Identify which cell holds the provided text, then report its (X, Y) central coordinate. 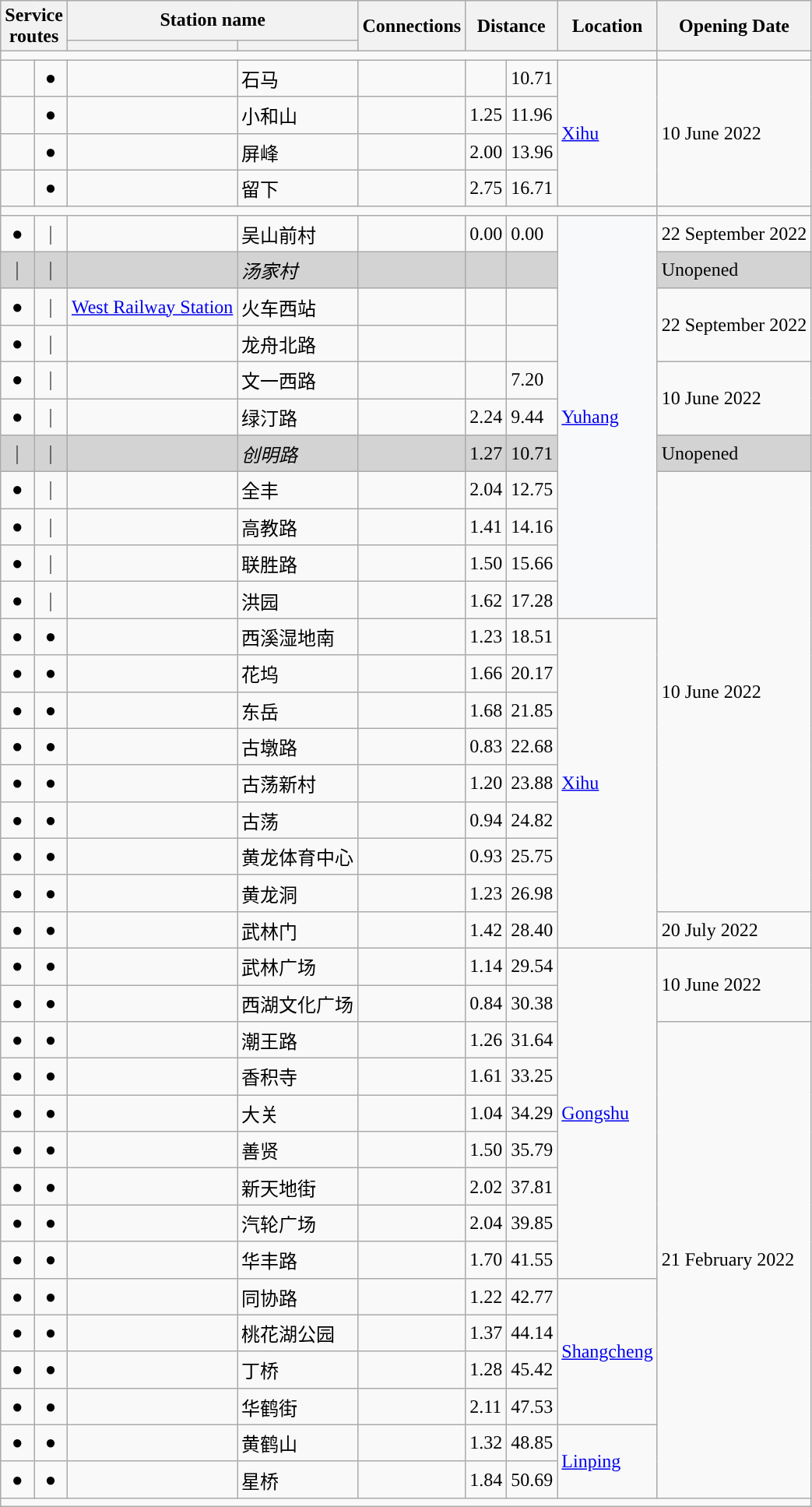
29.54 (533, 966)
黄鹤山 (297, 1442)
11.96 (533, 115)
7.20 (533, 380)
Yuhang (607, 417)
1.66 (486, 673)
汤家村 (297, 269)
24.82 (533, 819)
高教路 (297, 526)
39.85 (533, 1223)
1.62 (486, 600)
武林广场 (297, 966)
Opening Date (734, 26)
1.32 (486, 1442)
1.42 (486, 930)
35.79 (533, 1150)
Location (607, 26)
0.93 (486, 857)
留下 (297, 188)
华丰路 (297, 1260)
屏峰 (297, 151)
2.75 (486, 188)
Distance (511, 26)
14.16 (533, 526)
20.17 (533, 673)
26.98 (533, 893)
大关 (297, 1114)
丁桥 (297, 1369)
1.26 (486, 1040)
东岳 (297, 710)
37.81 (533, 1187)
2.24 (486, 417)
West Railway Station (152, 307)
22.68 (533, 746)
0.83 (486, 746)
33.25 (533, 1076)
1.37 (486, 1333)
1.68 (486, 710)
1.61 (486, 1076)
1.28 (486, 1369)
西湖文化广场 (297, 1003)
Serviceroutes (34, 26)
联胜路 (297, 564)
新天地街 (297, 1187)
1.25 (486, 115)
44.14 (533, 1333)
28.40 (533, 930)
21.85 (533, 710)
绿汀路 (297, 417)
华鹤街 (297, 1407)
古墩路 (297, 746)
0.94 (486, 819)
潮王路 (297, 1040)
吴山前村 (297, 234)
1.84 (486, 1480)
20 July 2022 (734, 930)
火车西站 (297, 307)
小和山 (297, 115)
创明路 (297, 453)
Linping (607, 1461)
50.69 (533, 1480)
Connections (412, 26)
1.41 (486, 526)
18.51 (533, 637)
25.75 (533, 857)
石马 (297, 78)
1.27 (486, 453)
文一西路 (297, 380)
13.96 (533, 151)
0.84 (486, 1003)
12.75 (533, 491)
星桥 (297, 1480)
黄龙洞 (297, 893)
42.77 (533, 1296)
黄龙体育中心 (297, 857)
1.20 (486, 783)
香积寺 (297, 1076)
45.42 (533, 1369)
古荡新村 (297, 783)
西溪湿地南 (297, 637)
48.85 (533, 1442)
23.88 (533, 783)
1.04 (486, 1114)
善贤 (297, 1150)
2.11 (486, 1407)
41.55 (533, 1260)
龙舟北路 (297, 343)
同协路 (297, 1296)
Station name (213, 20)
47.53 (533, 1407)
Gongshu (607, 1113)
古荡 (297, 819)
2.02 (486, 1187)
Shangcheng (607, 1351)
31.64 (533, 1040)
花坞 (297, 673)
16.71 (533, 188)
2.00 (486, 151)
桃花湖公园 (297, 1333)
34.29 (533, 1114)
21 February 2022 (734, 1260)
汽轮广场 (297, 1223)
全丰 (297, 491)
17.28 (533, 600)
洪园 (297, 600)
30.38 (533, 1003)
15.66 (533, 564)
9.44 (533, 417)
1.70 (486, 1260)
1.14 (486, 966)
1.22 (486, 1296)
武林门 (297, 930)
